Output the [x, y] coordinate of the center of the cell containing the given text.  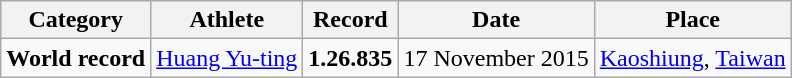
1.26.835 [350, 58]
Kaoshiung, Taiwan [692, 58]
World record [76, 58]
Date [496, 20]
Record [350, 20]
Category [76, 20]
Athlete [227, 20]
17 November 2015 [496, 58]
Huang Yu-ting [227, 58]
Place [692, 20]
